Search for the cell housing the specified text and yield its (X, Y) center coordinate. 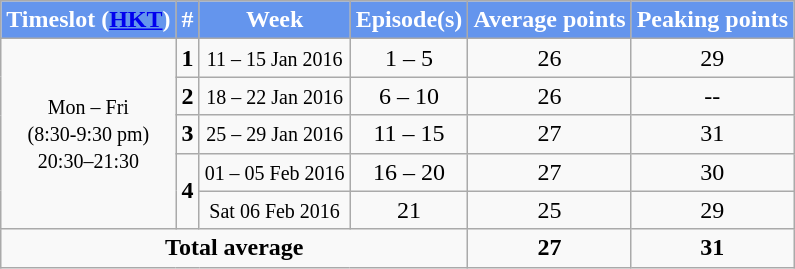
4 (188, 191)
Week (274, 20)
11 – 15 Jan 2016 (274, 58)
25 (550, 210)
Episode(s) (409, 20)
Average points (550, 20)
Peaking points (712, 20)
16 – 20 (409, 172)
1 – 5 (409, 58)
2 (188, 96)
Mon – Fri(8:30-9:30 pm)20:30–21:30 (88, 134)
30 (712, 172)
18 – 22 Jan 2016 (274, 96)
25 – 29 Jan 2016 (274, 134)
Sat 06 Feb 2016 (274, 210)
1 (188, 58)
01 – 05 Feb 2016 (274, 172)
Timeslot (HKT) (88, 20)
11 – 15 (409, 134)
Total average (234, 248)
# (188, 20)
21 (409, 210)
3 (188, 134)
6 – 10 (409, 96)
-- (712, 96)
